For the text-containing cell, return its midpoint in (X, Y) coordinate format. 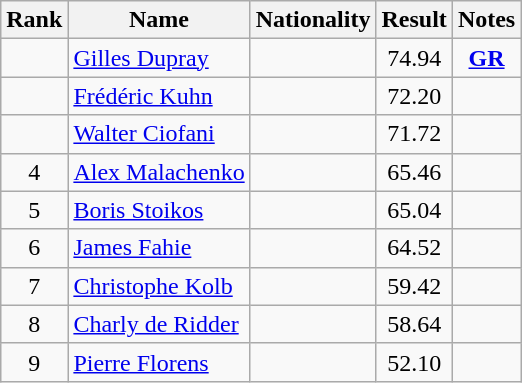
7 (34, 286)
59.42 (414, 286)
9 (34, 362)
74.94 (414, 58)
8 (34, 324)
64.52 (414, 248)
72.20 (414, 96)
71.72 (414, 134)
Frédéric Kuhn (159, 96)
Result (414, 20)
58.64 (414, 324)
Rank (34, 20)
Name (159, 20)
52.10 (414, 362)
Christophe Kolb (159, 286)
Nationality (313, 20)
James Fahie (159, 248)
65.46 (414, 172)
Notes (486, 20)
Gilles Dupray (159, 58)
GR (486, 58)
Alex Malachenko (159, 172)
4 (34, 172)
Walter Ciofani (159, 134)
Charly de Ridder (159, 324)
6 (34, 248)
5 (34, 210)
Boris Stoikos (159, 210)
65.04 (414, 210)
Pierre Florens (159, 362)
